For the text-containing cell, return its midpoint in (X, Y) coordinate format. 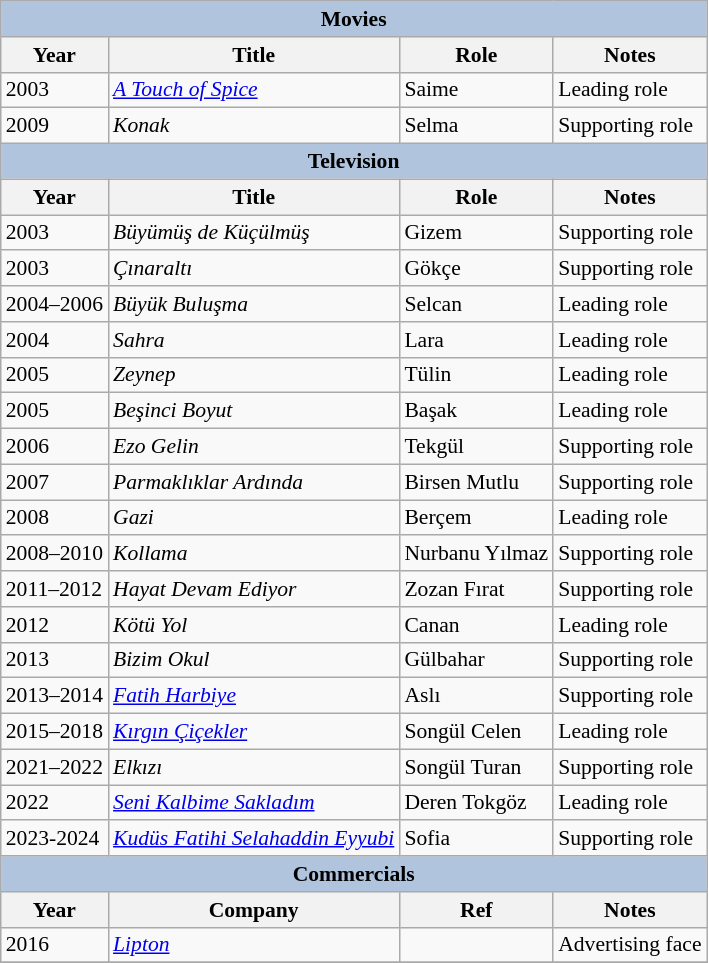
A Touch of Spice (254, 90)
Nurbanu Yılmaz (476, 554)
2006 (54, 447)
Bizim Okul (254, 660)
Commercials (354, 874)
Kudüs Fatihi Selahaddin Eyyubi (254, 839)
Lara (476, 340)
Ezo Gelin (254, 447)
Tekgül (476, 447)
Company (254, 910)
Canan (476, 625)
Movies (354, 19)
Birsen Mutlu (476, 482)
Parmaklıklar Ardında (254, 482)
Ref (476, 910)
2023-2024 (54, 839)
2004 (54, 340)
Berçem (476, 518)
Büyük Buluşma (254, 304)
Lipton (254, 945)
Deren Tokgöz (476, 803)
2007 (54, 482)
Sofia (476, 839)
Saime (476, 90)
Kollama (254, 554)
2011–2012 (54, 589)
2008 (54, 518)
2016 (54, 945)
Gökçe (476, 269)
Aslı (476, 696)
2015–2018 (54, 732)
Tülin (476, 375)
Songül Turan (476, 767)
Songül Celen (476, 732)
Television (354, 162)
Elkızı (254, 767)
Advertising face (630, 945)
Hayat Devam Ediyor (254, 589)
Zeynep (254, 375)
Seni Kalbime Sakladım (254, 803)
2013–2014 (54, 696)
Fatih Harbiye (254, 696)
2021–2022 (54, 767)
2012 (54, 625)
2008–2010 (54, 554)
Başak (476, 411)
Selcan (476, 304)
Kırgın Çiçekler (254, 732)
Sahra (254, 340)
Zozan Fırat (476, 589)
Beşinci Boyut (254, 411)
2022 (54, 803)
Büyümüş de Küçülmüş (254, 233)
Gülbahar (476, 660)
Gazi (254, 518)
2004–2006 (54, 304)
Selma (476, 126)
Gizem (476, 233)
Kötü Yol (254, 625)
Konak (254, 126)
Çınaraltı (254, 269)
2009 (54, 126)
2013 (54, 660)
